Find where the given text appears and provide that cell's center as [X, Y] coordinate. 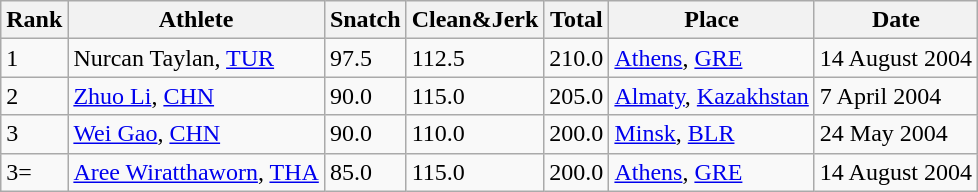
Athlete [196, 20]
Almaty, Kazakhstan [712, 96]
Clean&Jerk [475, 20]
97.5 [365, 58]
110.0 [475, 134]
2 [34, 96]
7 April 2004 [896, 96]
3= [34, 172]
Zhuo Li, CHN [196, 96]
Minsk, BLR [712, 134]
Snatch [365, 20]
210.0 [576, 58]
Wei Gao, CHN [196, 134]
Date [896, 20]
85.0 [365, 172]
Place [712, 20]
1 [34, 58]
Total [576, 20]
Nurcan Taylan, TUR [196, 58]
112.5 [475, 58]
Aree Wiratthaworn, THA [196, 172]
24 May 2004 [896, 134]
3 [34, 134]
Rank [34, 20]
205.0 [576, 96]
